Capture the cell that displays the provided text and extract its (X, Y) central coordinate. 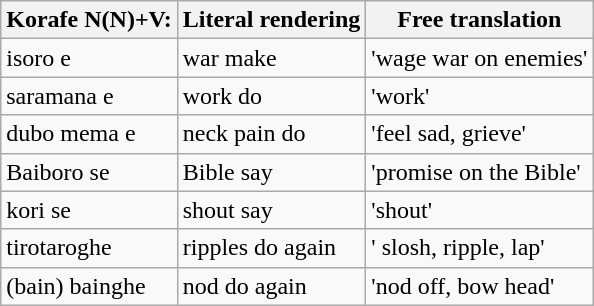
dubo mema e (89, 134)
'feel sad, grieve' (480, 134)
' slosh, ripple, lap' (480, 248)
nod do again (272, 286)
Baiboro se (89, 172)
'wage war on enemies' (480, 58)
'shout' (480, 210)
saramana e (89, 96)
war make (272, 58)
shout say (272, 210)
Free translation (480, 20)
isoro e (89, 58)
Korafe N(N)+V: (89, 20)
ripples do again (272, 248)
tirotaroghe (89, 248)
'work' (480, 96)
Bible say (272, 172)
'promise on the Bible' (480, 172)
'nod off, bow head' (480, 286)
(bain) bainghe (89, 286)
kori se (89, 210)
work do (272, 96)
Literal rendering (272, 20)
neck pain do (272, 134)
